Return the (x, y) coordinate for the center point of the cell that contains the specified text.  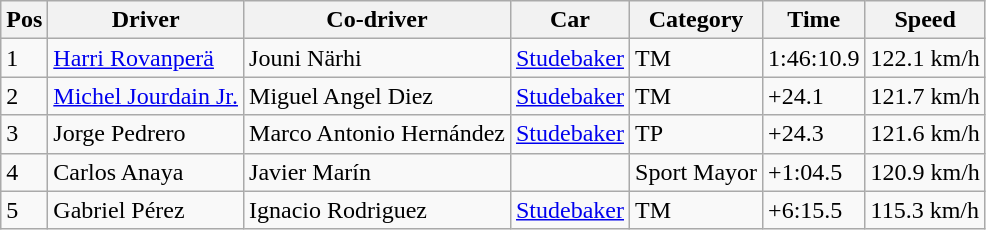
Javier Marín (378, 172)
Ignacio Rodriguez (378, 210)
Co-driver (378, 20)
Michel Jourdain Jr. (146, 96)
Harri Rovanperä (146, 58)
3 (24, 134)
Pos (24, 20)
Time (814, 20)
+6:15.5 (814, 210)
TP (696, 134)
Jouni Närhi (378, 58)
Sport Mayor (696, 172)
5 (24, 210)
1 (24, 58)
Miguel Angel Diez (378, 96)
122.1 km/h (925, 58)
Category (696, 20)
+1:04.5 (814, 172)
Gabriel Pérez (146, 210)
Jorge Pedrero (146, 134)
Marco Antonio Hernández (378, 134)
121.7 km/h (925, 96)
Carlos Anaya (146, 172)
Car (570, 20)
2 (24, 96)
120.9 km/h (925, 172)
+24.1 (814, 96)
4 (24, 172)
1:46:10.9 (814, 58)
115.3 km/h (925, 210)
+24.3 (814, 134)
Driver (146, 20)
Speed (925, 20)
121.6 km/h (925, 134)
